Output the (X, Y) coordinate of the center of the cell containing the given text.  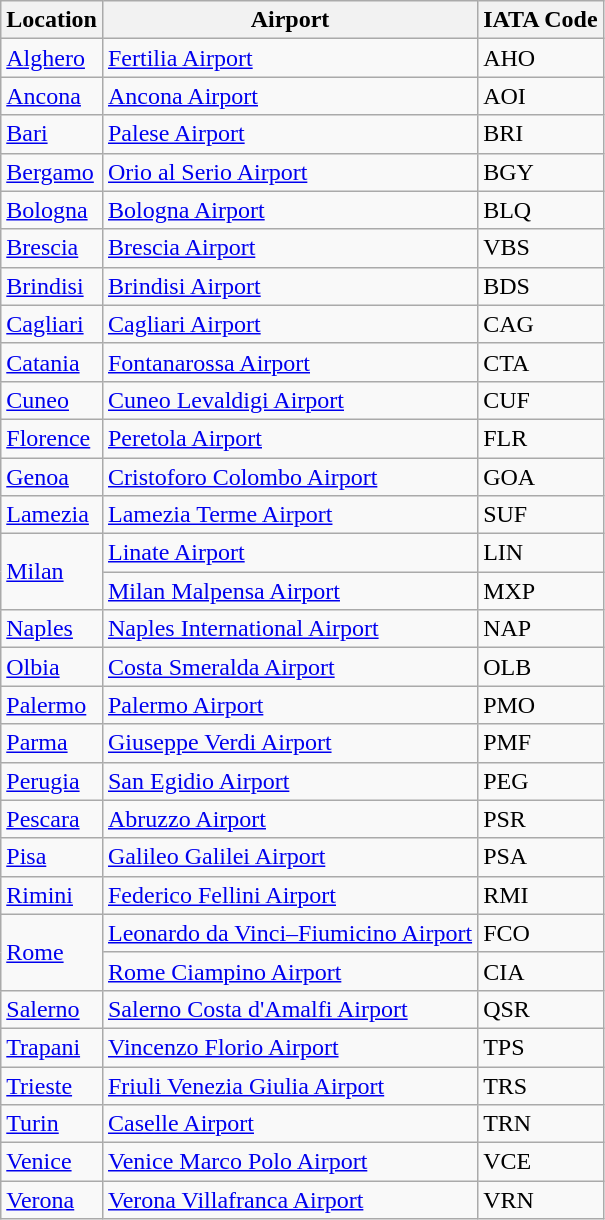
IATA Code (541, 20)
Ancona (52, 96)
BRI (541, 134)
Brindisi (52, 286)
Florence (52, 438)
Trieste (52, 1085)
Catania (52, 362)
San Egidio Airport (290, 781)
Palermo Airport (290, 705)
Orio al Serio Airport (290, 172)
Trapani (52, 1047)
SUF (541, 515)
Peretola Airport (290, 438)
VCE (541, 1162)
Venice (52, 1162)
Rome Ciampino Airport (290, 971)
Verona Villafranca Airport (290, 1200)
TPS (541, 1047)
CTA (541, 362)
Milan Malpensa Airport (290, 591)
Palermo (52, 705)
Rome (52, 952)
FCO (541, 933)
Galileo Galilei Airport (290, 857)
MXP (541, 591)
Leonardo da Vinci–Fiumicino Airport (290, 933)
QSR (541, 1009)
TRS (541, 1085)
Cagliari (52, 324)
Brescia (52, 248)
Verona (52, 1200)
Pisa (52, 857)
Fontanarossa Airport (290, 362)
PSR (541, 819)
AHO (541, 58)
PEG (541, 781)
CAG (541, 324)
Venice Marco Polo Airport (290, 1162)
BDS (541, 286)
Brindisi Airport (290, 286)
Olbia (52, 667)
Lamezia Terme Airport (290, 515)
BLQ (541, 210)
Cuneo (52, 400)
Friuli Venezia Giulia Airport (290, 1085)
TRN (541, 1124)
CUF (541, 400)
FLR (541, 438)
Salerno Costa d'Amalfi Airport (290, 1009)
Fertilia Airport (290, 58)
Bari (52, 134)
Federico Fellini Airport (290, 895)
Bergamo (52, 172)
Linate Airport (290, 553)
Abruzzo Airport (290, 819)
Brescia Airport (290, 248)
PMO (541, 705)
Ancona Airport (290, 96)
PSA (541, 857)
Naples International Airport (290, 629)
Bologna Airport (290, 210)
Milan (52, 572)
Giuseppe Verdi Airport (290, 743)
AOI (541, 96)
VRN (541, 1200)
BGY (541, 172)
Palese Airport (290, 134)
Lamezia (52, 515)
RMI (541, 895)
Bologna (52, 210)
Rimini (52, 895)
Caselle Airport (290, 1124)
Alghero (52, 58)
CIA (541, 971)
Perugia (52, 781)
Naples (52, 629)
Genoa (52, 477)
GOA (541, 477)
Vincenzo Florio Airport (290, 1047)
NAP (541, 629)
Cagliari Airport (290, 324)
Cristoforo Colombo Airport (290, 477)
PMF (541, 743)
Turin (52, 1124)
Salerno (52, 1009)
VBS (541, 248)
LIN (541, 553)
Airport (290, 20)
Costa Smeralda Airport (290, 667)
OLB (541, 667)
Pescara (52, 819)
Cuneo Levaldigi Airport (290, 400)
Parma (52, 743)
Location (52, 20)
